Identify which cell holds the provided text, then report its [x, y] central coordinate. 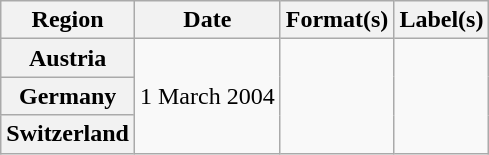
Format(s) [337, 20]
Region [68, 20]
Switzerland [68, 134]
1 March 2004 [207, 96]
Date [207, 20]
Germany [68, 96]
Label(s) [442, 20]
Austria [68, 58]
